Find where the given text appears and provide that cell's center as (X, Y) coordinate. 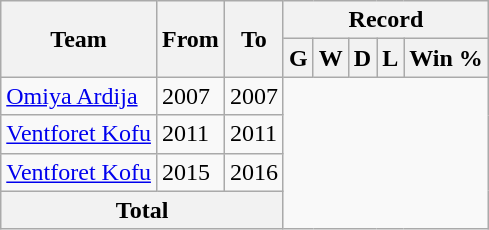
Record (386, 20)
From (190, 39)
W (330, 58)
G (298, 58)
To (254, 39)
2016 (254, 172)
Omiya Ardija (79, 96)
Win % (446, 58)
L (390, 58)
Team (79, 39)
Total (142, 210)
2015 (190, 172)
D (362, 58)
